Determine the [x, y] coordinate at the center of the cell enclosing the given text.  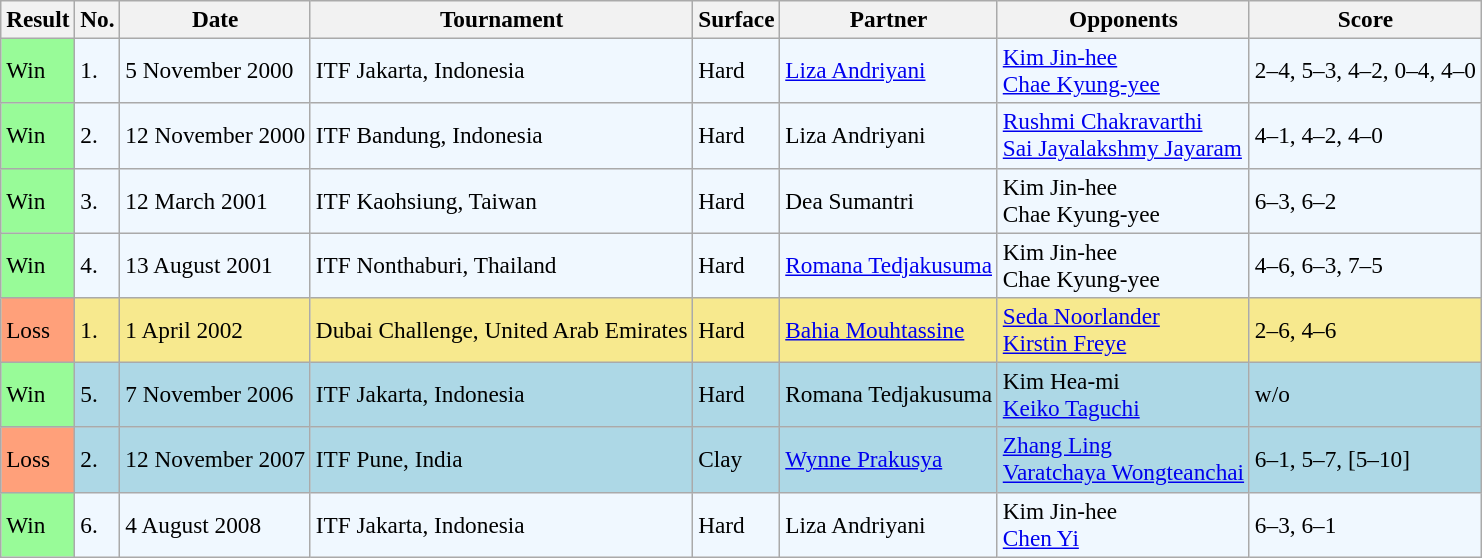
5. [98, 394]
4–6, 6–3, 7–5 [1365, 264]
13 August 2001 [215, 264]
6. [98, 524]
2–6, 4–6 [1365, 330]
ITF Kaohsiung, Taiwan [501, 200]
6–3, 6–1 [1365, 524]
ITF Bandung, Indonesia [501, 136]
4. [98, 264]
Surface [736, 19]
12 November 2007 [215, 460]
4 August 2008 [215, 524]
7 November 2006 [215, 394]
Kim Hea-mi Keiko Taguchi [1123, 394]
Dubai Challenge, United Arab Emirates [501, 330]
5 November 2000 [215, 70]
Partner [889, 19]
Opponents [1123, 19]
Result [38, 19]
Bahia Mouhtassine [889, 330]
w/o [1365, 394]
6–3, 6–2 [1365, 200]
Tournament [501, 19]
Clay [736, 460]
3. [98, 200]
ITF Nonthaburi, Thailand [501, 264]
Seda Noorlander Kirstin Freye [1123, 330]
12 November 2000 [215, 136]
Date [215, 19]
Score [1365, 19]
Rushmi Chakravarthi Sai Jayalakshmy Jayaram [1123, 136]
4–1, 4–2, 4–0 [1365, 136]
No. [98, 19]
2–4, 5–3, 4–2, 0–4, 4–0 [1365, 70]
1 April 2002 [215, 330]
Zhang Ling Varatchaya Wongteanchai [1123, 460]
Wynne Prakusya [889, 460]
ITF Pune, India [501, 460]
12 March 2001 [215, 200]
Kim Jin-hee Chen Yi [1123, 524]
Dea Sumantri [889, 200]
6–1, 5–7, [5–10] [1365, 460]
